Return the [x, y] coordinate for the center point of the cell that contains the specified text.  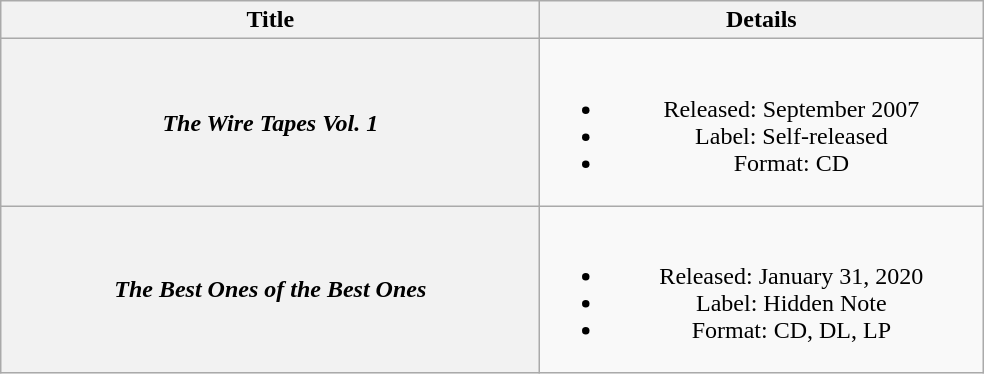
Details [762, 20]
Released: September 2007Label: Self-releasedFormat: CD [762, 122]
The Best Ones of the Best Ones [270, 290]
Released: January 31, 2020Label: Hidden NoteFormat: CD, DL, LP [762, 290]
Title [270, 20]
The Wire Tapes Vol. 1 [270, 122]
